Determine the (X, Y) coordinate at the center of the cell enclosing the given text.  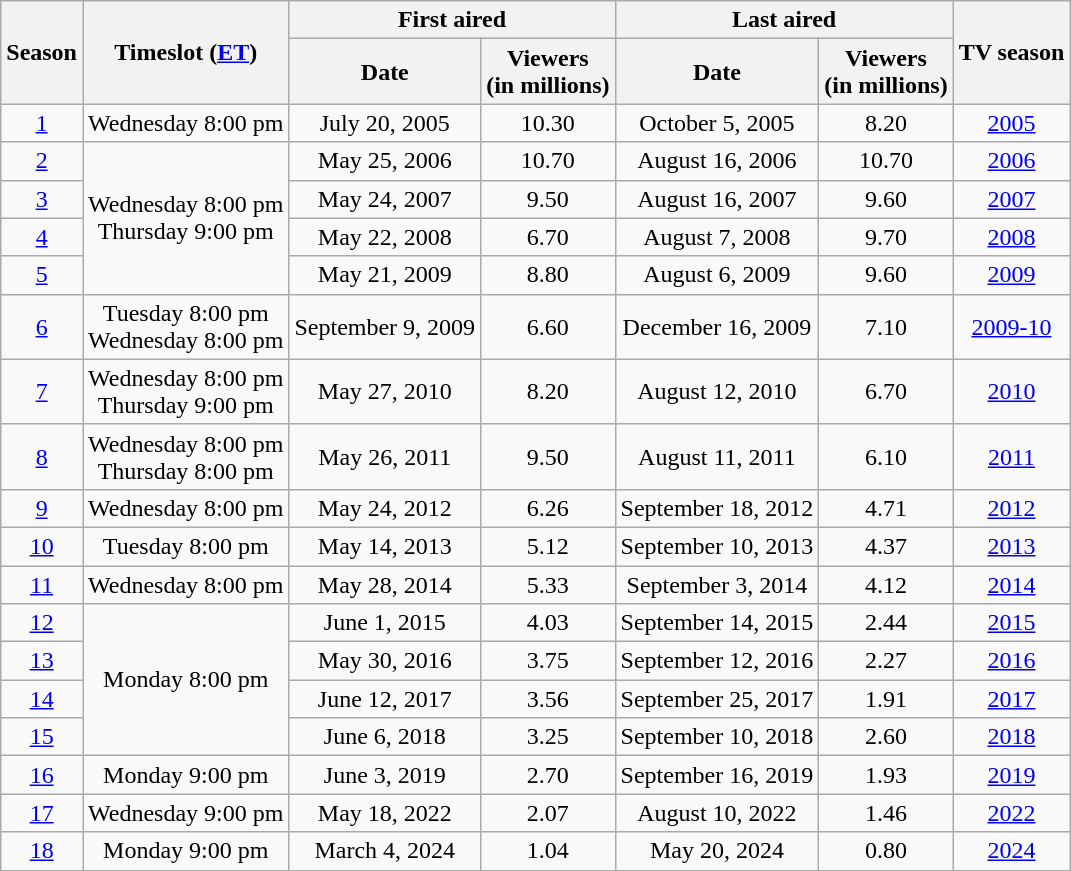
Wednesday 8:00 pmThursday 8:00 pm (185, 456)
8.80 (548, 275)
May 21, 2009 (385, 275)
9.70 (886, 237)
Tuesday 8:00 pmWednesday 8:00 pm (185, 326)
6.26 (548, 508)
7 (42, 392)
May 22, 2008 (385, 237)
2019 (1012, 775)
May 24, 2012 (385, 508)
14 (42, 699)
7.10 (886, 326)
2015 (1012, 623)
December 16, 2009 (717, 326)
2008 (1012, 237)
June 3, 2019 (385, 775)
2010 (1012, 392)
5.12 (548, 546)
Monday 8:00 pm (185, 680)
1.93 (886, 775)
May 26, 2011 (385, 456)
2.70 (548, 775)
September 10, 2018 (717, 737)
5 (42, 275)
1.04 (548, 851)
September 25, 2017 (717, 699)
Last aired (784, 20)
May 28, 2014 (385, 585)
May 25, 2006 (385, 161)
1.46 (886, 813)
May 20, 2024 (717, 851)
6 (42, 326)
July 20, 2005 (385, 123)
6.60 (548, 326)
August 16, 2007 (717, 199)
3.75 (548, 661)
September 18, 2012 (717, 508)
2012 (1012, 508)
October 5, 2005 (717, 123)
2006 (1012, 161)
Wednesday 9:00 pm (185, 813)
1.91 (886, 699)
5.33 (548, 585)
2024 (1012, 851)
2005 (1012, 123)
May 30, 2016 (385, 661)
September 14, 2015 (717, 623)
16 (42, 775)
September 12, 2016 (717, 661)
3.25 (548, 737)
3 (42, 199)
September 16, 2019 (717, 775)
2.60 (886, 737)
2.44 (886, 623)
2009-10 (1012, 326)
18 (42, 851)
12 (42, 623)
4 (42, 237)
First aired (452, 20)
8 (42, 456)
10 (42, 546)
August 10, 2022 (717, 813)
2017 (1012, 699)
May 14, 2013 (385, 546)
13 (42, 661)
August 7, 2008 (717, 237)
2016 (1012, 661)
0.80 (886, 851)
2013 (1012, 546)
2022 (1012, 813)
May 27, 2010 (385, 392)
May 18, 2022 (385, 813)
4.71 (886, 508)
4.03 (548, 623)
4.37 (886, 546)
1 (42, 123)
August 11, 2011 (717, 456)
September 9, 2009 (385, 326)
September 3, 2014 (717, 585)
15 (42, 737)
March 4, 2024 (385, 851)
11 (42, 585)
May 24, 2007 (385, 199)
August 6, 2009 (717, 275)
2018 (1012, 737)
2 (42, 161)
June 6, 2018 (385, 737)
6.10 (886, 456)
17 (42, 813)
Season (42, 52)
June 12, 2017 (385, 699)
2014 (1012, 585)
August 12, 2010 (717, 392)
9 (42, 508)
TV season (1012, 52)
4.12 (886, 585)
August 16, 2006 (717, 161)
2.27 (886, 661)
2009 (1012, 275)
3.56 (548, 699)
June 1, 2015 (385, 623)
Timeslot (ET) (185, 52)
10.30 (548, 123)
2007 (1012, 199)
Tuesday 8:00 pm (185, 546)
2.07 (548, 813)
September 10, 2013 (717, 546)
2011 (1012, 456)
